Return the (X, Y) coordinate for the center point of the cell that contains the specified text.  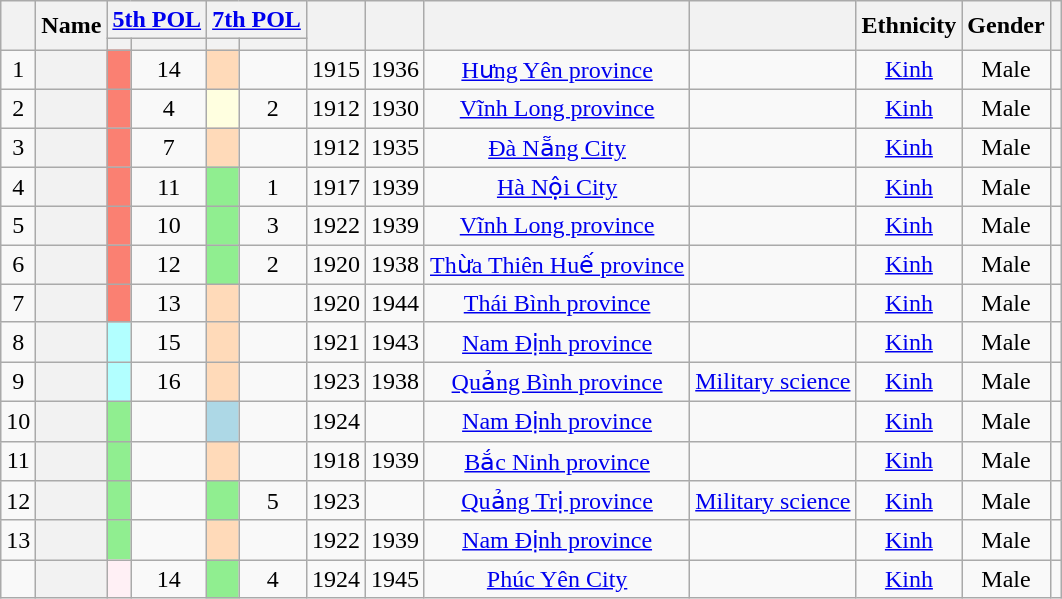
Ethnicity (909, 26)
1936 (394, 70)
1944 (394, 303)
5th POL (157, 20)
Thừa Thiên Huế province (556, 265)
7th POL (257, 20)
6 (18, 265)
9 (18, 382)
Bắc Ninh province (556, 461)
Quảng Trị province (556, 501)
15 (169, 342)
1943 (394, 342)
1945 (394, 579)
Quảng Bình province (556, 382)
Thái Bình province (556, 303)
8 (18, 342)
Name (72, 26)
1935 (394, 148)
Hà Nội City (556, 187)
1915 (336, 70)
16 (169, 382)
1930 (394, 108)
1917 (336, 187)
Hưng Yên province (556, 70)
Đà Nẵng City (556, 148)
1921 (336, 342)
Phúc Yên City (556, 579)
1918 (336, 461)
Gender (1006, 26)
